Determine the (X, Y) coordinate at the center of the cell enclosing the given text.  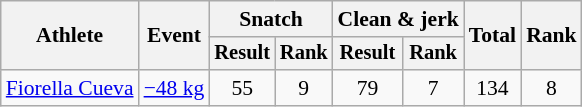
7 (432, 88)
Clean & jerk (398, 19)
55 (242, 88)
134 (492, 88)
Total (492, 36)
9 (304, 88)
Event (174, 36)
Fiorella Cueva (70, 88)
−48 kg (174, 88)
Athlete (70, 36)
79 (368, 88)
Snatch (270, 19)
8 (552, 88)
